Locate the cell with the specified text and output its [x, y] center coordinate. 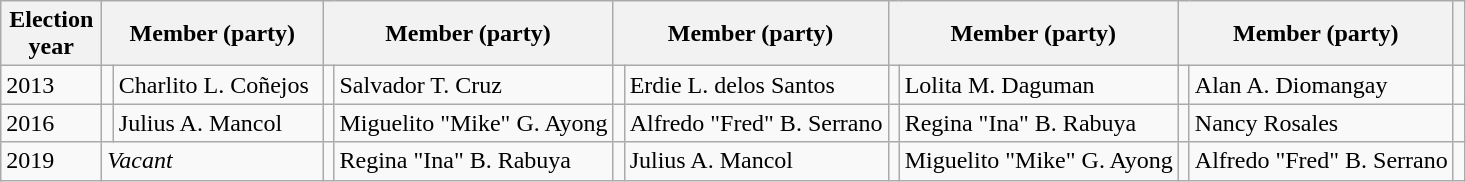
Charlito L. Coñejos [218, 85]
Nancy Rosales [1321, 123]
Vacant [212, 161]
Alan A. Diomangay [1321, 85]
Salvador T. Cruz [474, 85]
Erdie L. delos Santos [756, 85]
2016 [52, 123]
Electionyear [52, 34]
2013 [52, 85]
2019 [52, 161]
Lolita M. Daguman [1038, 85]
